Return the [X, Y] coordinate for the center point of the cell that contains the specified text.  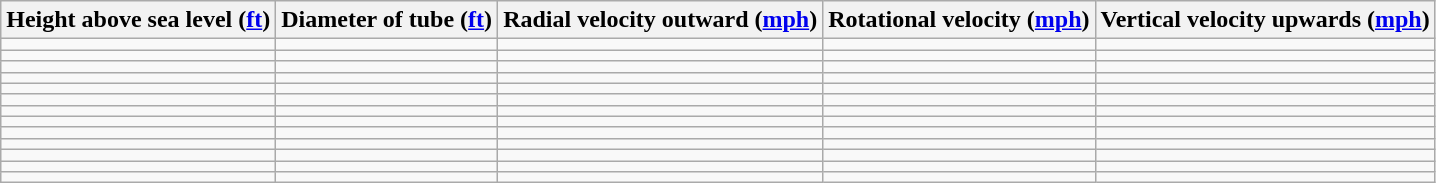
Height above sea level (ft) [138, 20]
Radial velocity outward (mph) [660, 20]
Diameter of tube (ft) [387, 20]
Rotational velocity (mph) [959, 20]
Vertical velocity upwards (mph) [1265, 20]
